Locate the cell with the specified text and output its [x, y] center coordinate. 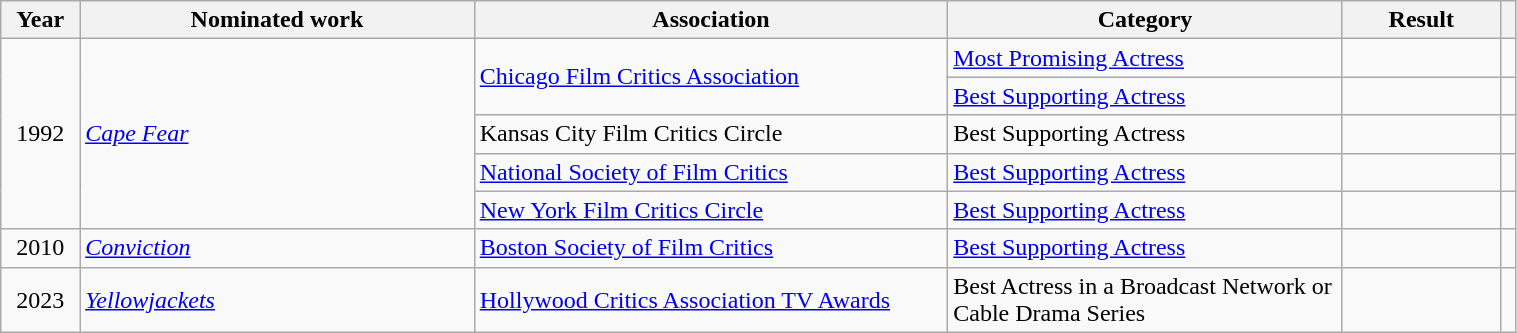
Conviction [278, 248]
Result [1421, 20]
Nominated work [278, 20]
Kansas City Film Critics Circle [711, 134]
Association [711, 20]
National Society of Film Critics [711, 172]
New York Film Critics Circle [711, 210]
Best Actress in a Broadcast Network or Cable Drama Series [1146, 300]
Most Promising Actress [1146, 58]
2010 [40, 248]
Yellowjackets [278, 300]
Year [40, 20]
Hollywood Critics Association TV Awards [711, 300]
Category [1146, 20]
2023 [40, 300]
Boston Society of Film Critics [711, 248]
1992 [40, 134]
Cape Fear [278, 134]
Chicago Film Critics Association [711, 77]
